Find where the given text appears and provide that cell's center as (X, Y) coordinate. 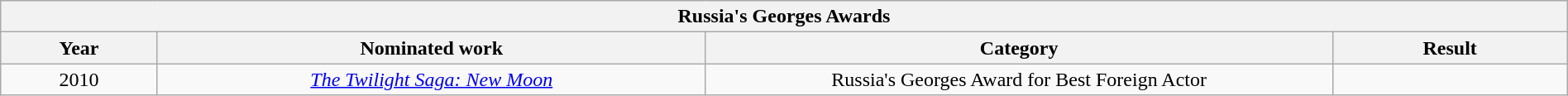
The Twilight Saga: New Moon (432, 79)
Nominated work (432, 48)
Result (1450, 48)
Russia's Georges Awards (784, 17)
Year (79, 48)
Russia's Georges Award for Best Foreign Actor (1019, 79)
2010 (79, 79)
Category (1019, 48)
